Output the (x, y) coordinate of the center of the cell containing the given text.  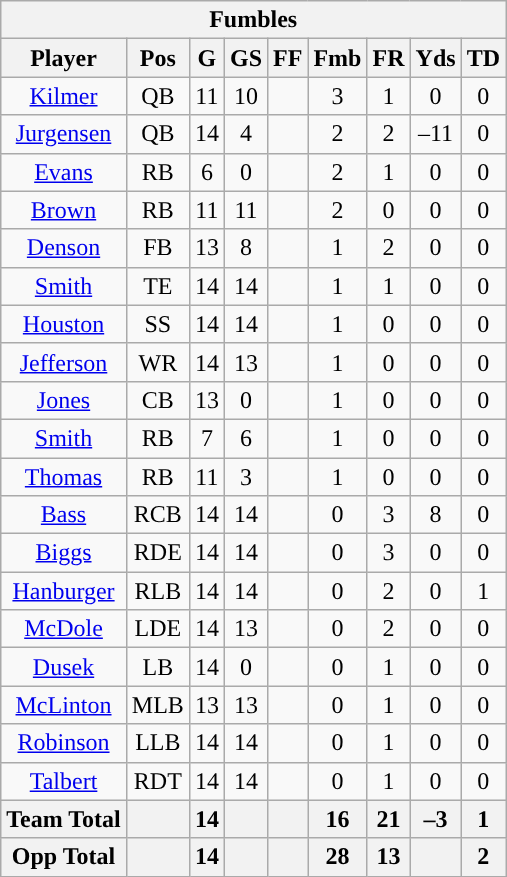
FB (158, 248)
Dusek (64, 667)
Denson (64, 248)
Houston (64, 324)
Yds (436, 58)
Kilmer (64, 96)
Fmb (338, 58)
4 (246, 134)
Jurgensen (64, 134)
Thomas (64, 477)
TE (158, 286)
Jones (64, 400)
Jefferson (64, 362)
7 (206, 438)
10 (246, 96)
McLinton (64, 705)
FF (288, 58)
TD (483, 58)
GS (246, 58)
28 (338, 857)
G (206, 58)
WR (158, 362)
RDT (158, 781)
Player (64, 58)
CB (158, 400)
McDole (64, 629)
Brown (64, 210)
Robinson (64, 743)
Team Total (64, 819)
Bass (64, 515)
–11 (436, 134)
Fumbles (254, 20)
21 (388, 819)
LLB (158, 743)
RLB (158, 591)
Pos (158, 58)
SS (158, 324)
Talbert (64, 781)
Hanburger (64, 591)
MLB (158, 705)
FR (388, 58)
Evans (64, 172)
Biggs (64, 553)
16 (338, 819)
LDE (158, 629)
RCB (158, 515)
RDE (158, 553)
LB (158, 667)
Opp Total (64, 857)
–3 (436, 819)
